Pinpoint the cell where the given text exists, returning its (X, Y) midpoint coordinate. 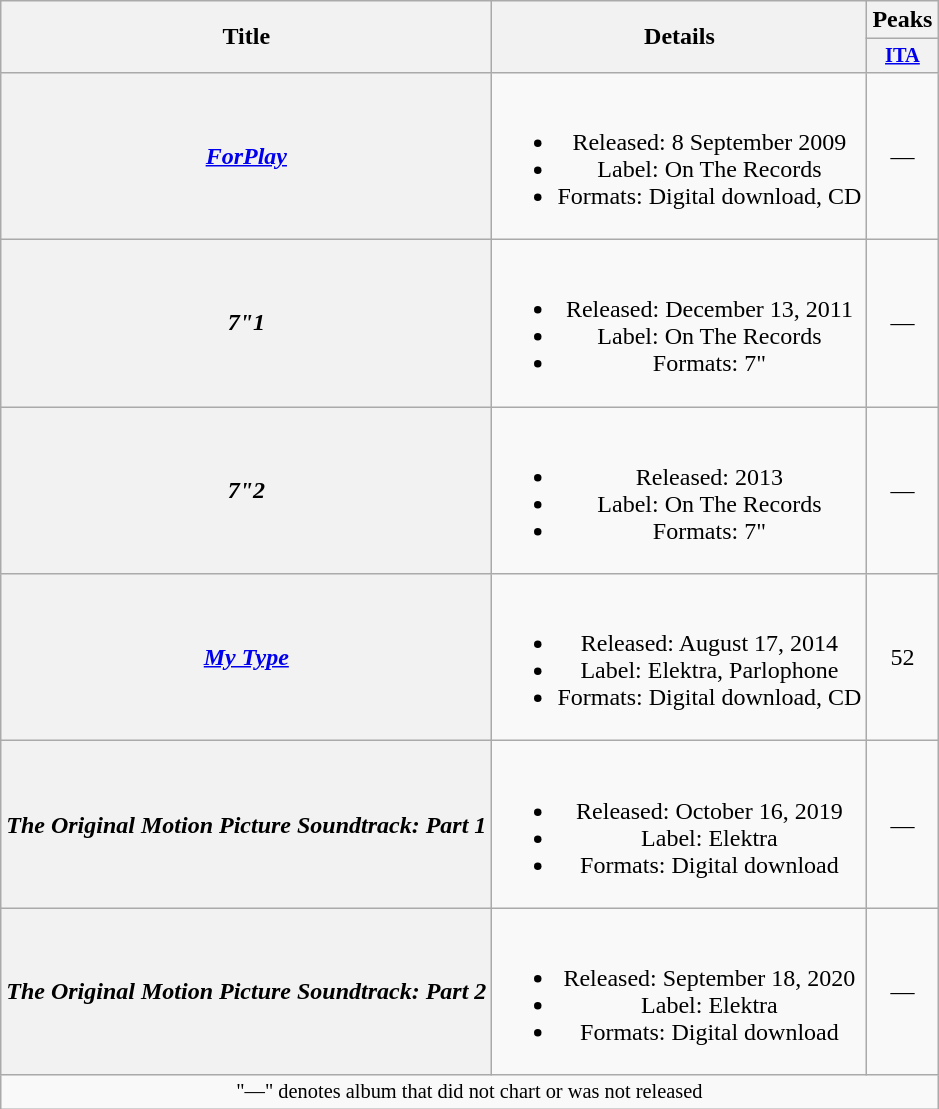
Released: September 18, 2020Label: ElektraFormats: Digital download (680, 992)
The Original Motion Picture Soundtrack: Part 2 (246, 992)
Released: December 13, 2011Label: On The RecordsFormats: 7" (680, 324)
Peaks (902, 20)
52 (902, 658)
7"1 (246, 324)
Released: 8 September 2009Label: On The RecordsFormats: Digital download, CD (680, 156)
Released: 2013Label: On The RecordsFormats: 7" (680, 490)
ForPlay (246, 156)
Details (680, 37)
ITA (902, 56)
Title (246, 37)
My Type (246, 658)
Released: August 17, 2014Label: Elektra, ParlophoneFormats: Digital download, CD (680, 658)
7"2 (246, 490)
"—" denotes album that did not chart or was not released (470, 1092)
The Original Motion Picture Soundtrack: Part 1 (246, 824)
Released: October 16, 2019Label: ElektraFormats: Digital download (680, 824)
